From the cell containing the given text, extract its center point as [x, y] coordinate. 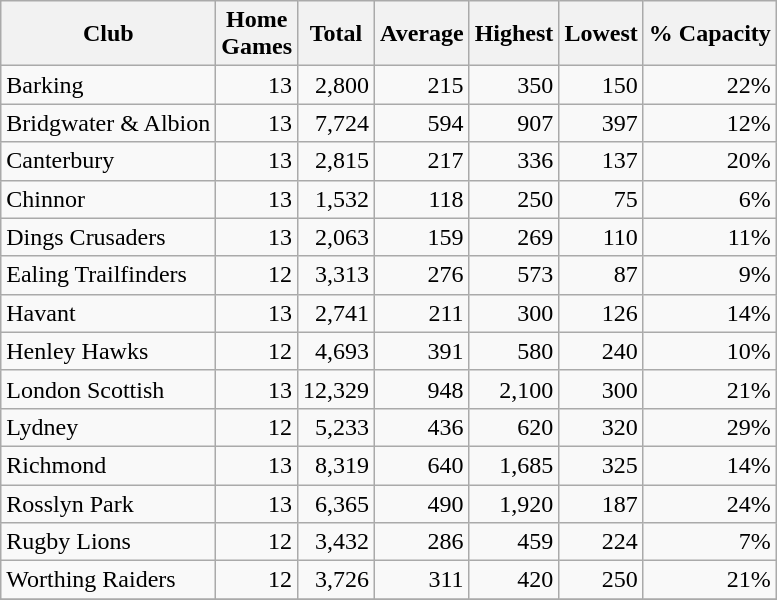
311 [422, 580]
320 [601, 427]
Worthing Raiders [108, 580]
4,693 [336, 351]
Bridgwater & Albion [108, 123]
10% [710, 351]
594 [422, 123]
87 [601, 275]
137 [601, 161]
12% [710, 123]
Havant [108, 313]
420 [514, 580]
1,920 [514, 503]
Rosslyn Park [108, 503]
HomeGames [257, 34]
217 [422, 161]
Ealing Trailfinders [108, 275]
3,313 [336, 275]
11% [710, 237]
150 [601, 85]
7,724 [336, 123]
126 [601, 313]
% Capacity [710, 34]
22% [710, 85]
187 [601, 503]
391 [422, 351]
2,100 [514, 389]
Club [108, 34]
620 [514, 427]
2,800 [336, 85]
7% [710, 542]
9% [710, 275]
2,741 [336, 313]
159 [422, 237]
269 [514, 237]
Lowest [601, 34]
6% [710, 199]
224 [601, 542]
6,365 [336, 503]
Richmond [108, 465]
336 [514, 161]
640 [422, 465]
2,063 [336, 237]
580 [514, 351]
8,319 [336, 465]
29% [710, 427]
211 [422, 313]
1,685 [514, 465]
1,532 [336, 199]
3,726 [336, 580]
Total [336, 34]
12,329 [336, 389]
286 [422, 542]
Henley Hawks [108, 351]
325 [601, 465]
397 [601, 123]
110 [601, 237]
490 [422, 503]
573 [514, 275]
Rugby Lions [108, 542]
350 [514, 85]
Chinnor [108, 199]
Highest [514, 34]
118 [422, 199]
24% [710, 503]
5,233 [336, 427]
2,815 [336, 161]
276 [422, 275]
436 [422, 427]
20% [710, 161]
Average [422, 34]
907 [514, 123]
Dings Crusaders [108, 237]
75 [601, 199]
3,432 [336, 542]
948 [422, 389]
459 [514, 542]
Lydney [108, 427]
London Scottish [108, 389]
240 [601, 351]
Canterbury [108, 161]
Barking [108, 85]
215 [422, 85]
